Search for the cell housing the specified text and yield its [x, y] center coordinate. 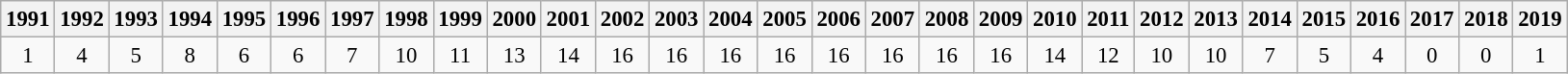
1999 [460, 19]
2000 [514, 19]
2011 [1109, 19]
1991 [28, 19]
1996 [298, 19]
11 [460, 56]
2019 [1540, 19]
1992 [82, 19]
2004 [731, 19]
1995 [244, 19]
2005 [784, 19]
2016 [1377, 19]
2018 [1486, 19]
2010 [1055, 19]
2014 [1270, 19]
1994 [190, 19]
2001 [568, 19]
1997 [352, 19]
2009 [1001, 19]
2017 [1432, 19]
2015 [1324, 19]
13 [514, 56]
1993 [136, 19]
2013 [1216, 19]
12 [1109, 56]
2012 [1162, 19]
2006 [838, 19]
1998 [406, 19]
8 [190, 56]
2003 [677, 19]
2007 [892, 19]
2008 [946, 19]
2002 [622, 19]
